Output the (x, y) coordinate of the center of the cell containing the given text.  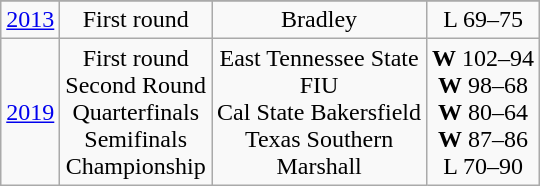
2013 (30, 20)
2019 (30, 112)
W 102–94 W 98–68 W 80–64 W 87–86 L 70–90 (484, 112)
L 69–75 (484, 20)
East Tennessee StateFIUCal State BakersfieldTexas SouthernMarshall (320, 112)
First round Second RoundQuarterfinals SemifinalsChampionship (136, 112)
First round (136, 20)
Bradley (320, 20)
